From the cell containing the given text, extract its center point as [X, Y] coordinate. 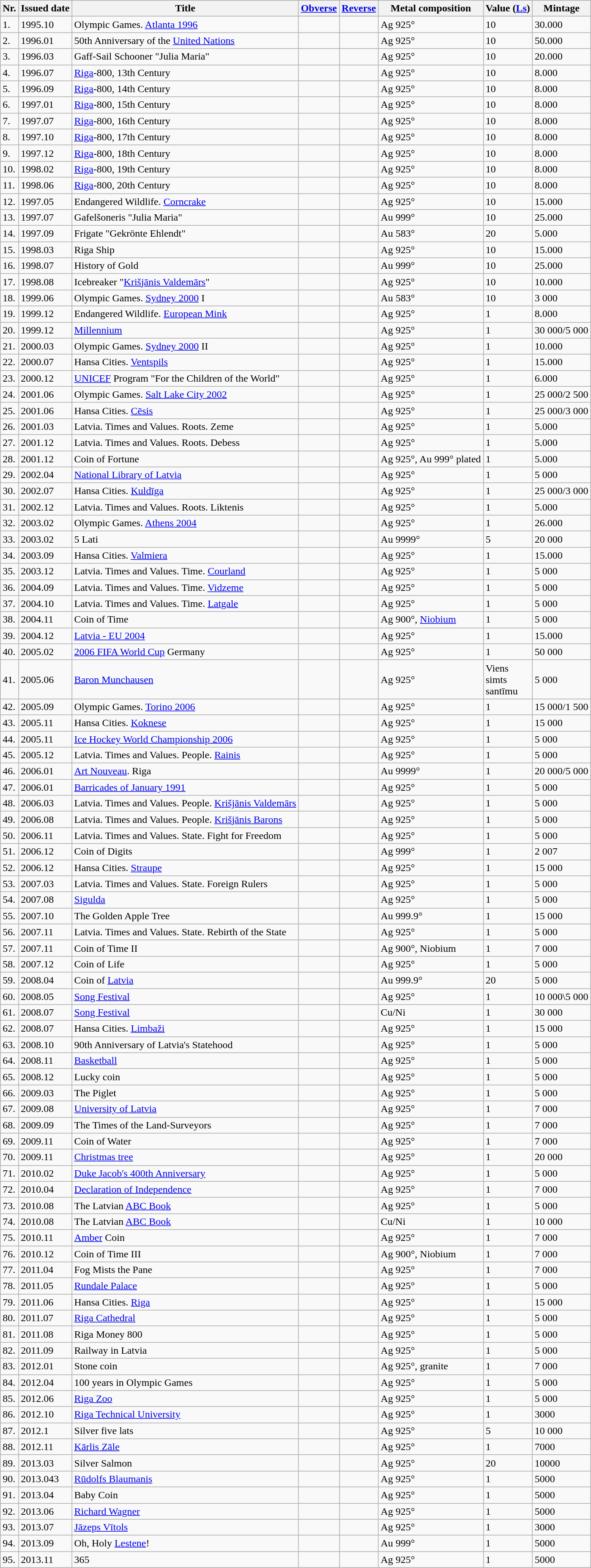
10000 [561, 1463]
20.000 [561, 57]
6.000 [561, 378]
12. [9, 202]
25. [9, 410]
2000.07 [45, 362]
1996.01 [45, 41]
Reverse [359, 8]
2004.09 [45, 587]
72. [9, 1189]
26. [9, 426]
5 Lati [185, 539]
Latvia. Times and Values. State. Fight for Freedom [185, 836]
Baron Munchausen [185, 679]
58. [9, 964]
43. [9, 723]
67. [9, 1109]
Title [185, 8]
64. [9, 1061]
2011.08 [45, 1334]
2005.09 [45, 707]
2000.03 [45, 346]
70. [9, 1157]
Railway in Latvia [185, 1350]
2002.04 [45, 475]
2011.09 [45, 1350]
68. [9, 1125]
1998.07 [45, 266]
2007.08 [45, 900]
9. [9, 153]
30.000 [561, 25]
1998.08 [45, 282]
31. [9, 507]
91. [9, 1495]
Latvia. Times and Values. State. Rebirth of the State [185, 932]
52. [9, 868]
Riga-800, 20th Century [185, 185]
17. [9, 282]
National Library of Latvia [185, 475]
Declaration of Independence [185, 1189]
Metal composition [431, 8]
Ice Hockey World Championship 2006 [185, 739]
75. [9, 1237]
Olympic Games. Sydney 2000 I [185, 298]
1. [9, 25]
61. [9, 1013]
Latvia. Times and Values. People. Krišjānis Barons [185, 820]
1997.09 [45, 234]
Art Nouveau. Riga [185, 771]
16. [9, 266]
2003.09 [45, 555]
Olympic Games. Salt Lake City 2002 [185, 394]
Hansa Cities. Cēsis [185, 410]
Riga-800, 16th Century [185, 121]
Latvia - EU 2004 [185, 636]
83. [9, 1366]
71. [9, 1173]
1998.03 [45, 250]
7. [9, 121]
UNICEF Program "For the Children of the World" [185, 378]
1995.10 [45, 25]
1996.07 [45, 73]
Latvia. Times and Values. Roots. Zeme [185, 426]
1996.03 [45, 57]
2012.04 [45, 1382]
30. [9, 491]
Obverse [319, 8]
95. [9, 1560]
29. [9, 475]
26.000 [561, 523]
Riga-800, 17th Century [185, 137]
59. [9, 980]
15 000/1 500 [561, 707]
1997.01 [45, 105]
2013.06 [45, 1511]
Olympic Games. Athens 2004 [185, 523]
2010.04 [45, 1189]
55. [9, 916]
Latvia. Times and Values. State. Foreign Rulers [185, 884]
14. [9, 234]
2006.08 [45, 820]
8. [9, 137]
84. [9, 1382]
85. [9, 1399]
13. [9, 218]
81. [9, 1334]
63. [9, 1045]
90. [9, 1479]
21. [9, 346]
2007.03 [45, 884]
2013.04 [45, 1495]
2001.03 [45, 426]
Latvia. Times and Values. Roots. Debess [185, 443]
Riga-800, 19th Century [185, 169]
92. [9, 1511]
42. [9, 707]
35. [9, 571]
2009.03 [45, 1093]
365 [185, 1560]
33. [9, 539]
1999.06 [45, 298]
2012.11 [45, 1447]
Riga-800, 14th Century [185, 89]
40. [9, 652]
Amber Coin [185, 1237]
Basketball [185, 1061]
Riga Money 800 [185, 1334]
2010.11 [45, 1237]
Latvia. Times and Values. Time. Vidzeme [185, 587]
54. [9, 900]
Hansa Cities. Valmiera [185, 555]
Hansa Cities. Kuldīga [185, 491]
25 000/2 500 [561, 394]
44. [9, 739]
6. [9, 105]
Hansa Cities. Ventspils [185, 362]
66. [9, 1093]
The Times of the Land-Surveyors [185, 1125]
50.000 [561, 41]
History of Gold [185, 266]
2013.11 [45, 1560]
Olympic Games. Torino 2006 [185, 707]
48. [9, 803]
Richard Wagner [185, 1511]
Latvia. Times and Values. Roots. Liktenis [185, 507]
46. [9, 771]
The Piglet [185, 1093]
2011.05 [45, 1286]
2000.12 [45, 378]
Lucky coin [185, 1077]
Issued date [45, 8]
Coin of Water [185, 1141]
2007.10 [45, 916]
20. [9, 330]
1998.06 [45, 185]
Riga Cathedral [185, 1318]
2005.06 [45, 679]
2004.10 [45, 604]
73. [9, 1205]
74. [9, 1221]
2008.12 [45, 1077]
2003.12 [45, 571]
2002.07 [45, 491]
50 000 [561, 652]
Nr. [9, 8]
79. [9, 1302]
2008.04 [45, 980]
Millennium [185, 330]
Vienssimtssantīmu [508, 679]
Coin of Life [185, 964]
10. [9, 169]
Riga-800, 18th Century [185, 153]
Latvia. Times and Values. People. Rainis [185, 755]
3. [9, 57]
Ag 999° [431, 852]
37. [9, 604]
27. [9, 443]
60. [9, 996]
Rundale Palace [185, 1286]
Kārlis Zāle [185, 1447]
Ag 925°, Au 999° plated [431, 459]
Riga-800, 13th Century [185, 73]
Riga Zoo [185, 1399]
2007.12 [45, 964]
Hansa Cities. Straupe [185, 868]
89. [9, 1463]
Value (Ls) [508, 8]
23. [9, 378]
51. [9, 852]
University of Latvia [185, 1109]
2012.06 [45, 1399]
90th Anniversary of Latvia's Statehood [185, 1045]
34. [9, 555]
2008.10 [45, 1045]
86. [9, 1415]
Silver five lats [185, 1431]
Jāzeps Vītols [185, 1527]
11. [9, 185]
2008.05 [45, 996]
1996.09 [45, 89]
77. [9, 1270]
2009.09 [45, 1125]
2010.12 [45, 1254]
2005.02 [45, 652]
Hansa Cities. Limbaži [185, 1029]
2006.03 [45, 803]
Mintage [561, 8]
1997.12 [45, 153]
Barricades of January 1991 [185, 787]
20 000/5 000 [561, 771]
62. [9, 1029]
2012.1 [45, 1431]
Duke Jacob's 400th Anniversary [185, 1173]
2. [9, 41]
5. [9, 89]
Rūdolfs Blaumanis [185, 1479]
Endangered Wildlife. European Mink [185, 314]
2004.12 [45, 636]
Coin of Digits [185, 852]
39. [9, 636]
87. [9, 1431]
Olympic Games. Sydney 2000 II [185, 346]
Oh, Holy Lestene! [185, 1543]
1998.02 [45, 169]
30 000 [561, 1013]
2013.09 [45, 1543]
30 000/5 000 [561, 330]
Hansa Cities. Riga [185, 1302]
78. [9, 1286]
56. [9, 932]
36. [9, 587]
45. [9, 755]
Latvia. Times and Values. People. Krišjānis Valdemārs [185, 803]
Latvia. Times and Values. Time. Latgale [185, 604]
2 007 [561, 852]
Ag 925°, granite [431, 1366]
Silver Salmon [185, 1463]
Riga-800, 15th Century [185, 105]
2012.01 [45, 1366]
49. [9, 820]
Baby Coin [185, 1495]
2013.07 [45, 1527]
2011.06 [45, 1302]
2010.02 [45, 1173]
Frigate "Gekrönte Ehlendt" [185, 234]
19. [9, 314]
18. [9, 298]
28. [9, 459]
1997.05 [45, 202]
Coin of Time [185, 620]
69. [9, 1141]
93. [9, 1527]
Olympic Games. Atlanta 1996 [185, 25]
10 000\5 000 [561, 996]
2011.04 [45, 1270]
2012.10 [45, 1415]
2013.043 [45, 1479]
3 000 [561, 298]
7000 [561, 1447]
41. [9, 679]
Fog Mists the Pane [185, 1270]
65. [9, 1077]
Icebreaker "Krišjānis Valdemārs" [185, 282]
38. [9, 620]
Christmas tree [185, 1157]
Riga Technical University [185, 1415]
100 years in Olympic Games [185, 1382]
Coin of Latvia [185, 980]
2006 FIFA World Cup Germany [185, 652]
2002.12 [45, 507]
50. [9, 836]
2005.12 [45, 755]
53. [9, 884]
Endangered Wildlife. Corncrake [185, 202]
24. [9, 394]
1997.10 [45, 137]
Riga Ship [185, 250]
2011.07 [45, 1318]
Coin of Fortune [185, 459]
Coin of Time III [185, 1254]
50th Anniversary of the United Nations [185, 41]
Coin of Time II [185, 948]
57. [9, 948]
Gaff-Sail Schooner "Julia Maria" [185, 57]
2006.11 [45, 836]
2009.08 [45, 1109]
80. [9, 1318]
Hansa Cities. Koknese [185, 723]
88. [9, 1447]
47. [9, 787]
22. [9, 362]
Stone coin [185, 1366]
4. [9, 73]
2013.03 [45, 1463]
2004.11 [45, 620]
2008.11 [45, 1061]
Latvia. Times and Values. Time. Courland [185, 571]
76. [9, 1254]
Sigulda [185, 900]
The Golden Apple Tree [185, 916]
94. [9, 1543]
32. [9, 523]
82. [9, 1350]
Gafelšoneris "Julia Maria" [185, 218]
15. [9, 250]
